Find where the given text appears and provide that cell's center as [x, y] coordinate. 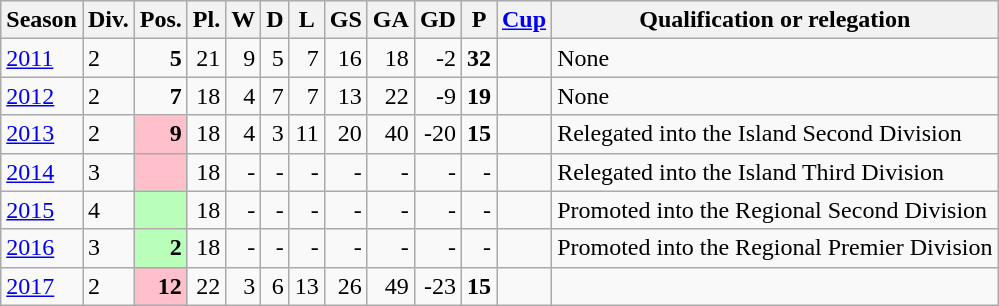
GA [390, 20]
Relegated into the Island Second Division [775, 134]
19 [478, 96]
-20 [438, 134]
Season [42, 20]
Promoted into the Regional Premier Division [775, 248]
2011 [42, 58]
-2 [438, 58]
49 [390, 286]
2017 [42, 286]
2016 [42, 248]
2015 [42, 210]
11 [306, 134]
GS [346, 20]
2013 [42, 134]
40 [390, 134]
20 [346, 134]
21 [206, 58]
Qualification or relegation [775, 20]
Div. [108, 20]
Relegated into the Island Third Division [775, 172]
D [275, 20]
P [478, 20]
2012 [42, 96]
12 [160, 286]
Pl. [206, 20]
GD [438, 20]
L [306, 20]
-9 [438, 96]
Pos. [160, 20]
16 [346, 58]
2014 [42, 172]
26 [346, 286]
W [244, 20]
-23 [438, 286]
Cup [524, 20]
Promoted into the Regional Second Division [775, 210]
6 [275, 286]
32 [478, 58]
